Output the (X, Y) coordinate of the center of the cell containing the given text.  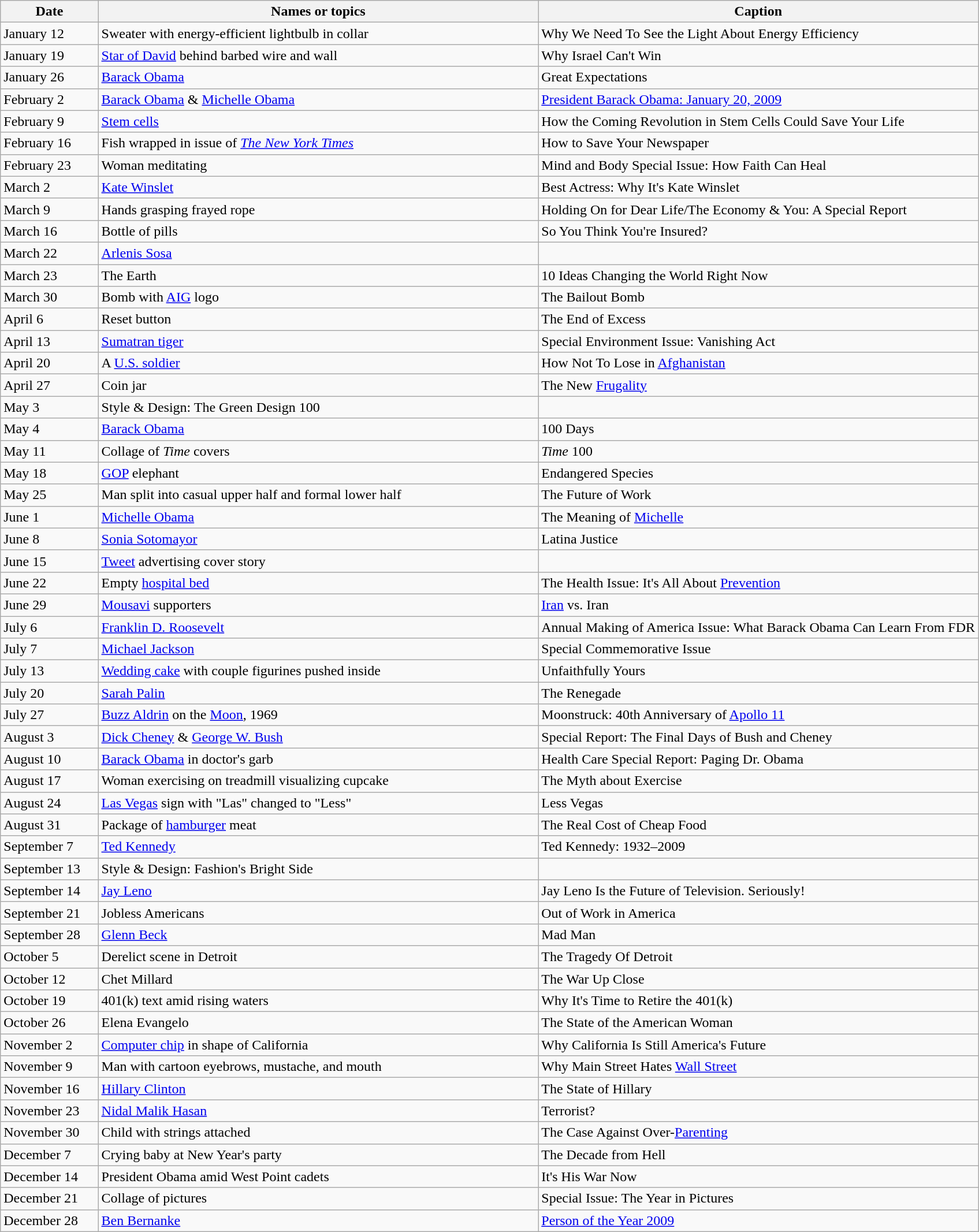
June 8 (50, 539)
January 26 (50, 77)
Unfaithfully Yours (758, 671)
Wedding cake with couple figurines pushed inside (318, 671)
Health Care Special Report: Paging Dr. Obama (758, 759)
July 7 (50, 649)
Star of David behind barbed wire and wall (318, 55)
Person of the Year 2009 (758, 1220)
November 23 (50, 1111)
Arlenis Sosa (318, 253)
Reset button (318, 319)
Nidal Malik Hasan (318, 1111)
The Myth about Exercise (758, 781)
Time 100 (758, 451)
The Health Issue: It's All About Prevention (758, 583)
Tweet advertising cover story (318, 561)
The State of the American Woman (758, 1023)
May 4 (50, 429)
January 12 (50, 34)
February 23 (50, 165)
November 9 (50, 1067)
Caption (758, 12)
September 13 (50, 869)
October 12 (50, 979)
May 3 (50, 407)
Franklin D. Roosevelt (318, 627)
Mad Man (758, 935)
Ben Bernanke (318, 1220)
The Case Against Over-Parenting (758, 1133)
Man with cartoon eyebrows, mustache, and mouth (318, 1067)
Kate Winslet (318, 187)
Annual Making of America Issue: What Barack Obama Can Learn From FDR (758, 627)
Michael Jackson (318, 649)
How Not To Lose in Afghanistan (758, 363)
Special Report: The Final Days of Bush and Cheney (758, 737)
The Decade from Hell (758, 1155)
Mousavi supporters (318, 605)
February 2 (50, 99)
August 17 (50, 781)
Hillary Clinton (318, 1089)
August 3 (50, 737)
June 29 (50, 605)
November 2 (50, 1045)
Barack Obama in doctor's garb (318, 759)
Why We Need To See the Light About Energy Efficiency (758, 34)
April 13 (50, 341)
Style & Design: Fashion's Bright Side (318, 869)
October 5 (50, 956)
The War Up Close (758, 979)
June 1 (50, 517)
President Barack Obama: January 20, 2009 (758, 99)
March 30 (50, 297)
Jay Leno (318, 891)
Hands grasping frayed rope (318, 209)
August 10 (50, 759)
June 15 (50, 561)
Out of Work in America (758, 913)
May 25 (50, 495)
Derelict scene in Detroit (318, 956)
September 28 (50, 935)
Mind and Body Special Issue: How Faith Can Heal (758, 165)
Sweater with energy-efficient lightbulb in collar (318, 34)
Buzz Aldrin on the Moon, 1969 (318, 715)
The End of Excess (758, 319)
Coin jar (318, 385)
Computer chip in shape of California (318, 1045)
Iran vs. Iran (758, 605)
Names or topics (318, 12)
Why Israel Can't Win (758, 55)
Best Actress: Why It's Kate Winslet (758, 187)
The Tragedy Of Detroit (758, 956)
It's His War Now (758, 1177)
The Meaning of Michelle (758, 517)
Special Environment Issue: Vanishing Act (758, 341)
Bottle of pills (318, 231)
Fish wrapped in issue of The New York Times (318, 143)
Dick Cheney & George W. Bush (318, 737)
November 16 (50, 1089)
May 18 (50, 473)
Elena Evangelo (318, 1023)
Sumatran tiger (318, 341)
July 13 (50, 671)
The State of Hillary (758, 1089)
401(k) text amid rising waters (318, 1001)
March 9 (50, 209)
Woman exercising on treadmill visualizing cupcake (318, 781)
Ted Kennedy: 1932–2009 (758, 847)
April 27 (50, 385)
July 6 (50, 627)
Less Vegas (758, 803)
January 19 (50, 55)
Jobless Americans (318, 913)
The Future of Work (758, 495)
A U.S. soldier (318, 363)
Stem cells (318, 121)
So You Think You're Insured? (758, 231)
The Real Cost of Cheap Food (758, 825)
The Renegade (758, 693)
Collage of pictures (318, 1198)
10 Ideas Changing the World Right Now (758, 276)
Style & Design: The Green Design 100 (318, 407)
Jay Leno Is the Future of Television. Seriously! (758, 891)
Special Issue: The Year in Pictures (758, 1198)
How to Save Your Newspaper (758, 143)
March 2 (50, 187)
The Bailout Bomb (758, 297)
December 21 (50, 1198)
Sonia Sotomayor (318, 539)
Special Commemorative Issue (758, 649)
Why California Is Still America's Future (758, 1045)
Man split into casual upper half and formal lower half (318, 495)
Bomb with AIG logo (318, 297)
July 20 (50, 693)
Glenn Beck (318, 935)
Why It's Time to Retire the 401(k) (758, 1001)
July 27 (50, 715)
Great Expectations (758, 77)
Holding On for Dear Life/The Economy & You: A Special Report (758, 209)
March 23 (50, 276)
President Obama amid West Point cadets (318, 1177)
October 19 (50, 1001)
The New Frugality (758, 385)
February 9 (50, 121)
October 26 (50, 1023)
Latina Justice (758, 539)
August 24 (50, 803)
Empty hospital bed (318, 583)
100 Days (758, 429)
December 7 (50, 1155)
March 16 (50, 231)
Chet Millard (318, 979)
Woman meditating (318, 165)
June 22 (50, 583)
September 7 (50, 847)
Sarah Palin (318, 693)
How the Coming Revolution in Stem Cells Could Save Your Life (758, 121)
Package of hamburger meat (318, 825)
Ted Kennedy (318, 847)
September 21 (50, 913)
Crying baby at New Year's party (318, 1155)
February 16 (50, 143)
August 31 (50, 825)
Why Main Street Hates Wall Street (758, 1067)
April 6 (50, 319)
Las Vegas sign with "Las" changed to "Less" (318, 803)
September 14 (50, 891)
Date (50, 12)
April 20 (50, 363)
Terrorist? (758, 1111)
Endangered Species (758, 473)
Collage of Time covers (318, 451)
Moonstruck: 40th Anniversary of Apollo 11 (758, 715)
December 28 (50, 1220)
Barack Obama & Michelle Obama (318, 99)
December 14 (50, 1177)
May 11 (50, 451)
March 22 (50, 253)
November 30 (50, 1133)
GOP elephant (318, 473)
Child with strings attached (318, 1133)
Michelle Obama (318, 517)
The Earth (318, 276)
